Identify which cell holds the provided text, then report its (X, Y) central coordinate. 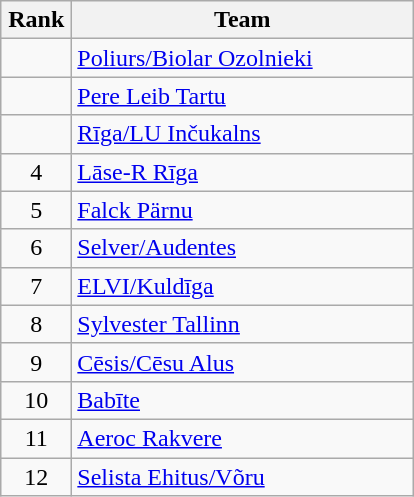
Sylvester Tallinn (242, 324)
6 (36, 248)
Babīte (242, 400)
Poliurs/Biolar Ozolnieki (242, 58)
8 (36, 324)
5 (36, 210)
Rank (36, 20)
4 (36, 172)
Lāse-R Rīga (242, 172)
Pere Leib Tartu (242, 96)
Selista Ehitus/Võru (242, 477)
10 (36, 400)
12 (36, 477)
Falck Pärnu (242, 210)
9 (36, 362)
Selver/Audentes (242, 248)
11 (36, 438)
ELVI/Kuldīga (242, 286)
Rīga/LU Inčukalns (242, 134)
Team (242, 20)
Cēsis/Cēsu Alus (242, 362)
Aeroc Rakvere (242, 438)
7 (36, 286)
